Return [X, Y] of the center of cell containing provided text 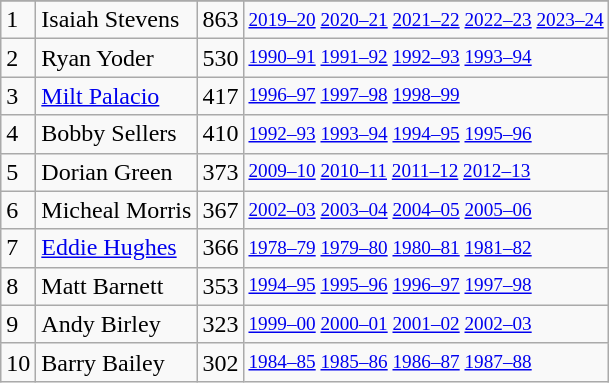
6 [18, 210]
863 [220, 20]
9 [18, 324]
1 [18, 20]
Matt Barnett [116, 286]
323 [220, 324]
5 [18, 172]
410 [220, 134]
1994–95 1995–96 1996–97 1997–98 [426, 286]
366 [220, 248]
Barry Bailey [116, 362]
373 [220, 172]
367 [220, 210]
Andy Birley [116, 324]
417 [220, 96]
2019–20 2020–21 2021–22 2022–23 2023–24 [426, 20]
Dorian Green [116, 172]
Eddie Hughes [116, 248]
1990–91 1991–92 1992–93 1993–94 [426, 58]
2009–10 2010–11 2011–12 2012–13 [426, 172]
1984–85 1985–86 1986–87 1987–88 [426, 362]
10 [18, 362]
1999–00 2000–01 2001–02 2002–03 [426, 324]
353 [220, 286]
4 [18, 134]
Ryan Yoder [116, 58]
8 [18, 286]
Isaiah Stevens [116, 20]
530 [220, 58]
2 [18, 58]
3 [18, 96]
1992–93 1993–94 1994–95 1995–96 [426, 134]
1996–97 1997–98 1998–99 [426, 96]
2002–03 2003–04 2004–05 2005–06 [426, 210]
1978–79 1979–80 1980–81 1981–82 [426, 248]
Micheal Morris [116, 210]
Milt Palacio [116, 96]
Bobby Sellers [116, 134]
7 [18, 248]
302 [220, 362]
